Capture the cell that displays the provided text and extract its (x, y) central coordinate. 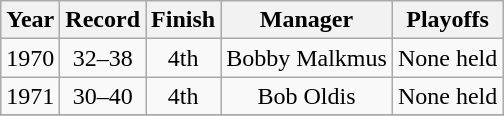
30–40 (103, 96)
Finish (184, 20)
Manager (307, 20)
1970 (30, 58)
Record (103, 20)
Playoffs (447, 20)
32–38 (103, 58)
Bobby Malkmus (307, 58)
Bob Oldis (307, 96)
Year (30, 20)
1971 (30, 96)
